From the cell containing the given text, extract its center point as [x, y] coordinate. 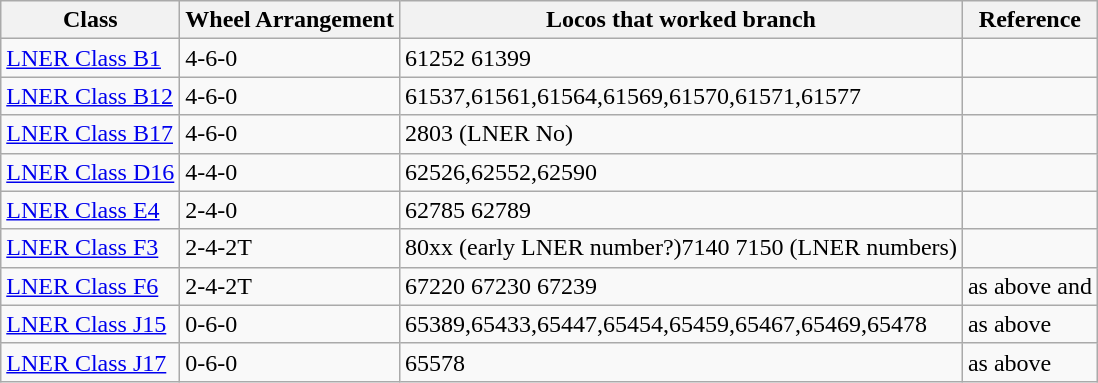
LNER Class E4 [90, 210]
61252 61399 [680, 58]
LNER Class B17 [90, 134]
as above and [1030, 286]
Reference [1030, 20]
LNER Class F6 [90, 286]
2803 (LNER No) [680, 134]
67220 67230 67239 [680, 286]
62785 62789 [680, 210]
61537,61561,61564,61569,61570,61571,61577 [680, 96]
LNER Class B1 [90, 58]
4-4-0 [290, 172]
65389,65433,65447,65454,65459,65467,65469,65478 [680, 324]
LNER Class D16 [90, 172]
65578 [680, 362]
LNER Class J15 [90, 324]
LNER Class F3 [90, 248]
Class [90, 20]
Locos that worked branch [680, 20]
LNER Class J17 [90, 362]
80xx (early LNER number?)7140 7150 (LNER numbers) [680, 248]
62526,62552,62590 [680, 172]
LNER Class B12 [90, 96]
2-4-0 [290, 210]
Wheel Arrangement [290, 20]
